Find where the given text appears and provide that cell's center as [X, Y] coordinate. 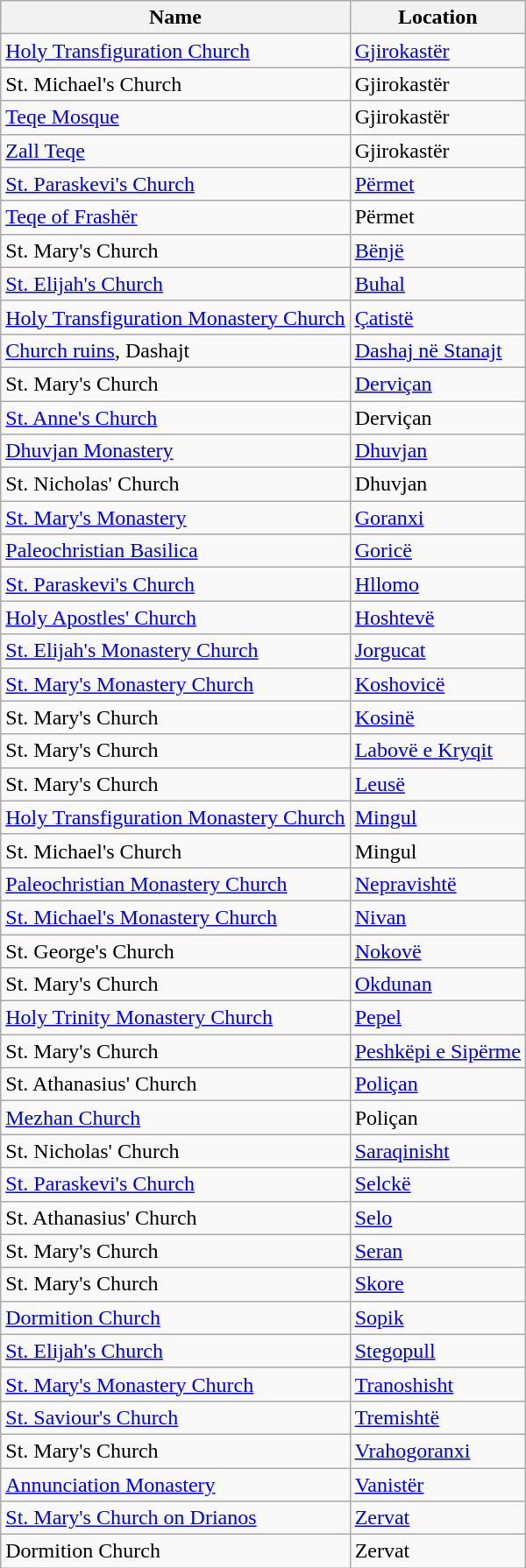
Holy Trinity Monastery Church [175, 1018]
Location [437, 18]
St. George's Church [175, 950]
Bënjë [437, 251]
Holy Apostles' Church [175, 618]
Goranxi [437, 518]
Zall Teqe [175, 151]
Selo [437, 1218]
Buhal [437, 284]
Tremishtë [437, 1417]
Goricë [437, 551]
Sopik [437, 1317]
Çatistë [437, 317]
Vanistër [437, 1485]
Name [175, 18]
St. Mary's Monastery [175, 518]
Selckë [437, 1184]
Mezhan Church [175, 1118]
Nepravishtë [437, 884]
Peshkëpi e Sipërme [437, 1051]
Nokovë [437, 950]
Paleochristian Monastery Church [175, 884]
Kosinë [437, 717]
Labovë e Kryqit [437, 751]
St. Michael's Monastery Church [175, 917]
Dashaj në Stanajt [437, 350]
Hllomo [437, 584]
Annunciation Monastery [175, 1485]
Jorgucat [437, 651]
Dhuvjan Monastery [175, 451]
Church ruins, Dashajt [175, 350]
Skore [437, 1284]
Koshovicë [437, 684]
Saraqinisht [437, 1151]
St. Anne's Church [175, 418]
St. Mary's Church on Drianos [175, 1518]
St. Elijah's Monastery Church [175, 651]
Nivan [437, 917]
Tranoshisht [437, 1384]
Vrahogoranxi [437, 1451]
Seran [437, 1251]
St. Saviour's Church [175, 1417]
Hoshtevë [437, 618]
Okdunan [437, 985]
Pepel [437, 1018]
Paleochristian Basilica [175, 551]
Leusë [437, 784]
Teqe Mosque [175, 117]
Stegopull [437, 1351]
Teqe of Frashër [175, 217]
Holy Transfiguration Church [175, 51]
